For the text-containing cell, return its midpoint in (X, Y) coordinate format. 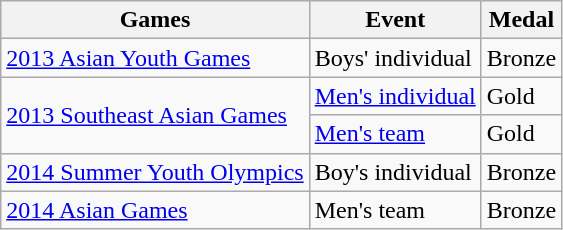
Boy's individual (395, 172)
Event (395, 20)
Medal (521, 20)
2014 Summer Youth Olympics (155, 172)
Men's individual (395, 96)
2014 Asian Games (155, 210)
2013 Southeast Asian Games (155, 115)
2013 Asian Youth Games (155, 58)
Games (155, 20)
Boys' individual (395, 58)
